Pinpoint the cell where the given text exists, returning its [x, y] midpoint coordinate. 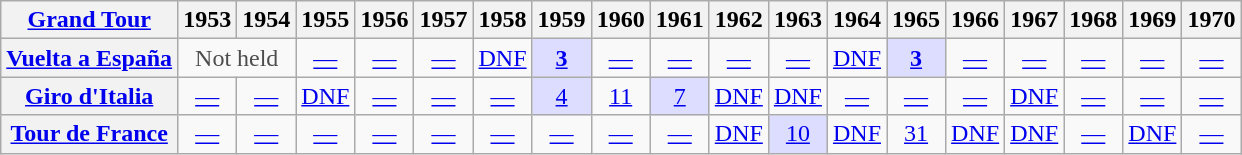
31 [916, 134]
1958 [502, 20]
1970 [1212, 20]
7 [680, 96]
1961 [680, 20]
Not held [237, 58]
1953 [208, 20]
1960 [620, 20]
4 [562, 96]
1966 [976, 20]
1969 [1152, 20]
1962 [738, 20]
Grand Tour [90, 20]
1957 [444, 20]
11 [620, 96]
Tour de France [90, 134]
1954 [266, 20]
1963 [798, 20]
1956 [384, 20]
1959 [562, 20]
Giro d'Italia [90, 96]
1967 [1034, 20]
10 [798, 134]
1968 [1094, 20]
Vuelta a España [90, 58]
1964 [856, 20]
1965 [916, 20]
1955 [326, 20]
